Locate the cell with the specified text and output its (x, y) center coordinate. 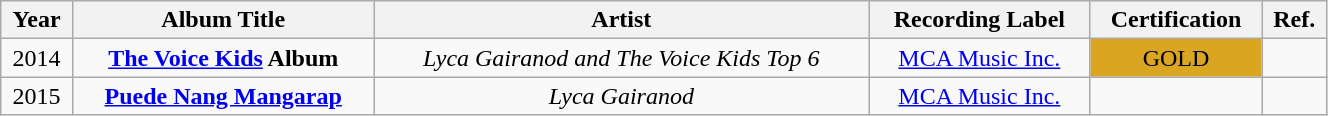
GOLD (1176, 58)
Certification (1176, 20)
Album Title (223, 20)
2014 (37, 58)
Artist (622, 20)
Recording Label (980, 20)
Puede Nang Mangarap (223, 96)
Year (37, 20)
Lyca Gairanod (622, 96)
Lyca Gairanod and The Voice Kids Top 6 (622, 58)
The Voice Kids Album (223, 58)
2015 (37, 96)
Ref. (1294, 20)
